Determine the (x, y) coordinate at the center of the cell enclosing the given text.  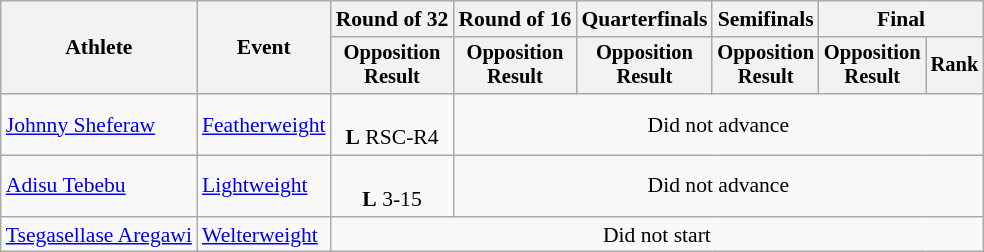
L RSC-R4 (392, 124)
Johnny Sheferaw (99, 124)
L 3-15 (392, 186)
Lightweight (264, 186)
Final (901, 19)
Semifinals (766, 19)
Quarterfinals (644, 19)
Athlete (99, 48)
Featherweight (264, 124)
Round of 16 (514, 19)
Round of 32 (392, 19)
Adisu Tebebu (99, 186)
Event (264, 48)
Rank (955, 66)
